For the text-containing cell, return its midpoint in (X, Y) coordinate format. 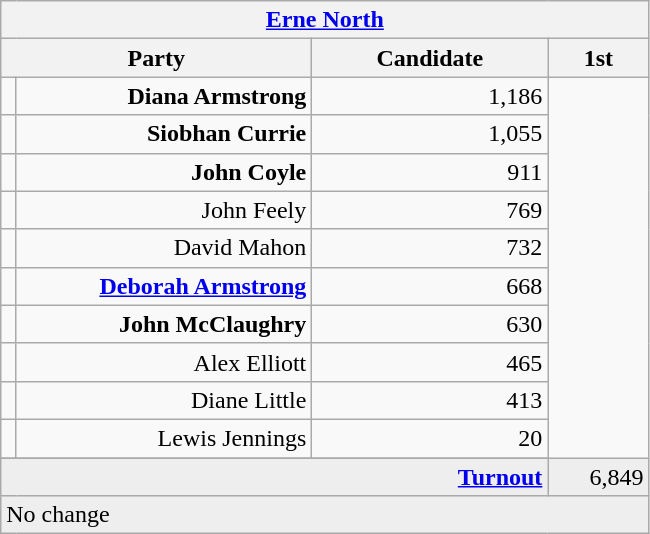
911 (430, 172)
Diana Armstrong (164, 96)
413 (430, 400)
20 (430, 438)
Alex Elliott (164, 362)
Candidate (430, 58)
John Coyle (164, 172)
John Feely (164, 210)
Turnout (274, 477)
6,849 (598, 477)
Deborah Armstrong (164, 286)
Diane Little (164, 400)
Lewis Jennings (164, 438)
Siobhan Currie (164, 134)
David Mahon (164, 248)
465 (430, 362)
769 (430, 210)
668 (430, 286)
732 (430, 248)
1st (598, 58)
John McClaughry (164, 324)
1,186 (430, 96)
Erne North (325, 20)
630 (430, 324)
No change (325, 515)
Party (156, 58)
1,055 (430, 134)
